Output the [X, Y] coordinate of the center of the cell containing the given text.  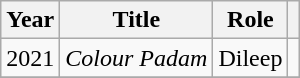
Role [250, 20]
2021 [30, 58]
Dileep [250, 58]
Colour Padam [136, 58]
Title [136, 20]
Year [30, 20]
